Capture the cell that displays the provided text and extract its (X, Y) central coordinate. 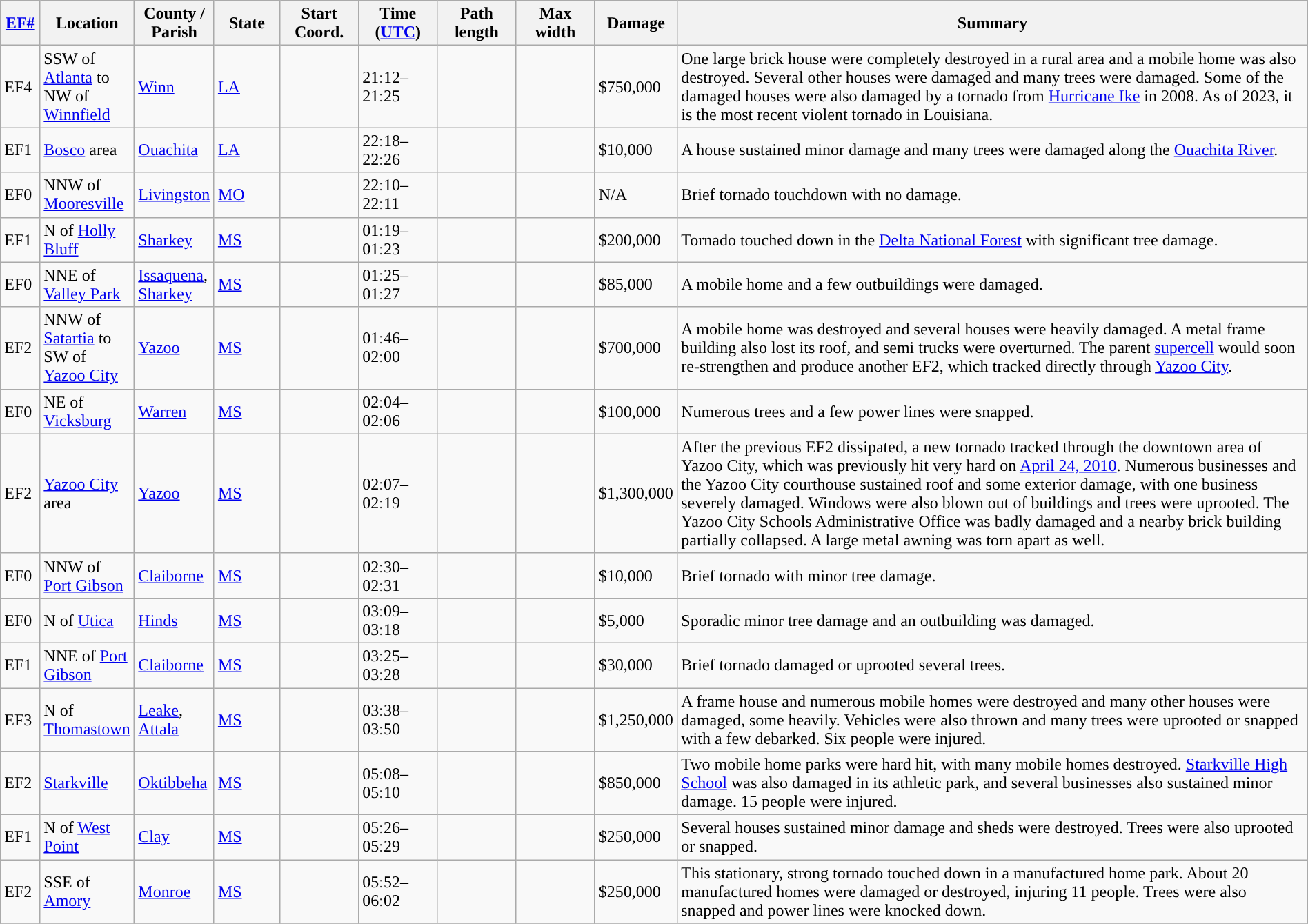
EF# (21, 23)
$85,000 (636, 284)
N of Thomastown (87, 720)
EF4 (21, 87)
21:12–21:25 (398, 87)
Warren (175, 411)
02:04–02:06 (398, 411)
Summary (993, 23)
02:07–02:19 (398, 494)
Path length (477, 23)
Livingston (175, 194)
Brief tornado with minor tree damage. (993, 575)
Sharkey (175, 240)
N/A (636, 194)
$100,000 (636, 411)
$30,000 (636, 665)
Leake, Attala (175, 720)
A house sustained minor damage and many trees were damaged along the Ouachita River. (993, 150)
01:25–01:27 (398, 284)
Location (87, 23)
Max width (555, 23)
N of West Point (87, 837)
03:25–03:28 (398, 665)
SSE of Amory (87, 892)
NNW of Satartia to SW of Yazoo City (87, 348)
Issaquena, Sharkey (175, 284)
NNE of Valley Park (87, 284)
NNE of Port Gibson (87, 665)
NNW of Mooresville (87, 194)
Bosco area (87, 150)
Ouachita (175, 150)
Brief tornado touchdown with no damage. (993, 194)
EF3 (21, 720)
05:08–05:10 (398, 783)
Hinds (175, 621)
01:46–02:00 (398, 348)
01:19–01:23 (398, 240)
$1,250,000 (636, 720)
County / Parish (175, 23)
Start Coord. (319, 23)
N of Holly Bluff (87, 240)
03:38–03:50 (398, 720)
NNW of Port Gibson (87, 575)
Clay (175, 837)
$700,000 (636, 348)
Brief tornado damaged or uprooted several trees. (993, 665)
Monroe (175, 892)
05:26–05:29 (398, 837)
State (247, 23)
03:09–03:18 (398, 621)
22:18–22:26 (398, 150)
02:30–02:31 (398, 575)
Tornado touched down in the Delta National Forest with significant tree damage. (993, 240)
$200,000 (636, 240)
Numerous trees and a few power lines were snapped. (993, 411)
Sporadic minor tree damage and an outbuilding was damaged. (993, 621)
SSW of Atlanta to NW of Winnfield (87, 87)
MO (247, 194)
$5,000 (636, 621)
Several houses sustained minor damage and sheds were destroyed. Trees were also uprooted or snapped. (993, 837)
Damage (636, 23)
$1,300,000 (636, 494)
NE of Vicksburg (87, 411)
A mobile home and a few outbuildings were damaged. (993, 284)
Yazoo City area (87, 494)
22:10–22:11 (398, 194)
Winn (175, 87)
05:52–06:02 (398, 892)
$850,000 (636, 783)
Oktibbeha (175, 783)
Starkville (87, 783)
$750,000 (636, 87)
Time (UTC) (398, 23)
N of Utica (87, 621)
